Detect which cell encompasses the target text, then output its (X, Y) center coordinate. 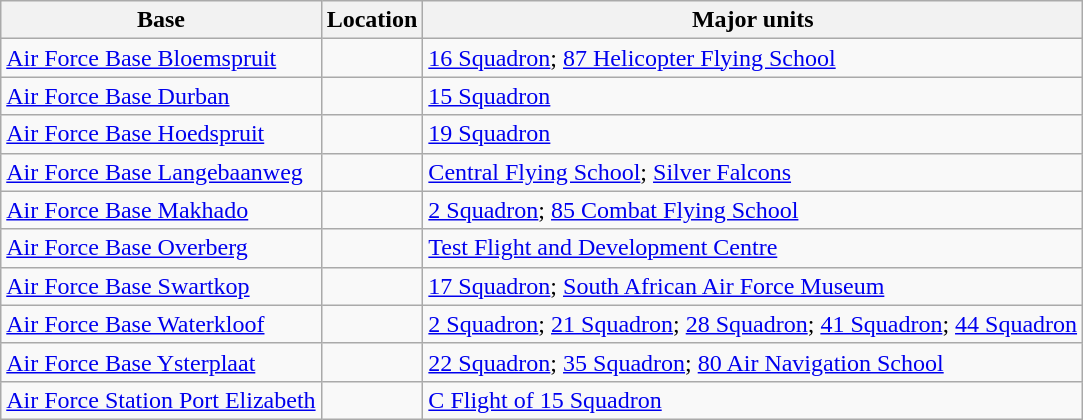
15 Squadron (753, 96)
16 Squadron; 87 Helicopter Flying School (753, 58)
22 Squadron; 35 Squadron; 80 Air Navigation School (753, 362)
Central Flying School; Silver Falcons (753, 172)
Air Force Base Makhado (161, 210)
Base (161, 20)
Test Flight and Development Centre (753, 248)
19 Squadron (753, 134)
2 Squadron; 85 Combat Flying School (753, 210)
Air Force Base Langebaanweg (161, 172)
Air Force Base Durban (161, 96)
Air Force Base Hoedspruit (161, 134)
Air Force Base Swartkop (161, 286)
Air Force Base Overberg (161, 248)
Location (372, 20)
Air Force Base Bloemspruit (161, 58)
Air Force Station Port Elizabeth (161, 400)
C Flight of 15 Squadron (753, 400)
2 Squadron; 21 Squadron; 28 Squadron; 41 Squadron; 44 Squadron (753, 324)
17 Squadron; South African Air Force Museum (753, 286)
Major units (753, 20)
Air Force Base Ysterplaat (161, 362)
Air Force Base Waterkloof (161, 324)
